Search for the cell housing the specified text and yield its [x, y] center coordinate. 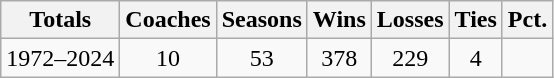
Totals [60, 20]
10 [168, 58]
Seasons [262, 20]
Coaches [168, 20]
Pct. [527, 20]
1972–2024 [60, 58]
378 [339, 58]
4 [476, 58]
Losses [410, 20]
Ties [476, 20]
53 [262, 58]
229 [410, 58]
Wins [339, 20]
